Return (X, Y) of the center of cell containing provided text 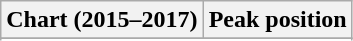
Peak position (278, 20)
Chart (2015–2017) (102, 20)
